Search for the cell housing the specified text and yield its [x, y] center coordinate. 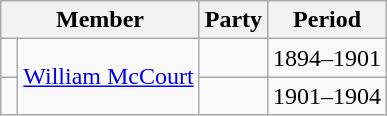
Member [100, 20]
Party [233, 20]
William McCourt [108, 77]
Period [328, 20]
1901–1904 [328, 96]
1894–1901 [328, 58]
